Search for the cell housing the specified text and yield its [X, Y] center coordinate. 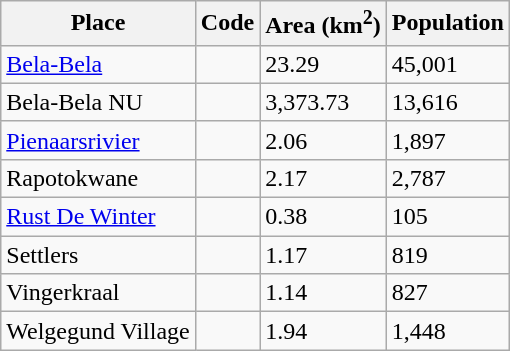
3,373.73 [324, 102]
1.17 [324, 255]
2.06 [324, 140]
Population [448, 24]
Settlers [98, 255]
1.94 [324, 331]
1,448 [448, 331]
Rust De Winter [98, 217]
Area (km2) [324, 24]
Bela-Bela [98, 64]
13,616 [448, 102]
45,001 [448, 64]
Rapotokwane [98, 178]
23.29 [324, 64]
Code [227, 24]
2.17 [324, 178]
819 [448, 255]
Vingerkraal [98, 293]
Pienaarsrivier [98, 140]
Bela-Bela NU [98, 102]
827 [448, 293]
0.38 [324, 217]
2,787 [448, 178]
Welgegund Village [98, 331]
105 [448, 217]
1,897 [448, 140]
Place [98, 24]
1.14 [324, 293]
